Extract the (x, y) coordinate from the center of the cell holding the provided text.  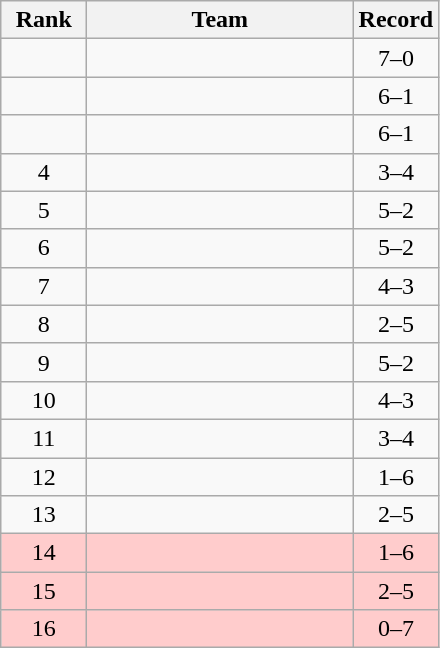
6 (44, 248)
16 (44, 629)
4 (44, 172)
10 (44, 400)
Team (220, 20)
0–7 (396, 629)
8 (44, 324)
15 (44, 591)
7–0 (396, 58)
5 (44, 210)
Record (396, 20)
Rank (44, 20)
12 (44, 477)
7 (44, 286)
9 (44, 362)
13 (44, 515)
14 (44, 553)
11 (44, 438)
